Return the (x, y) coordinate for the center point of the cell that contains the specified text.  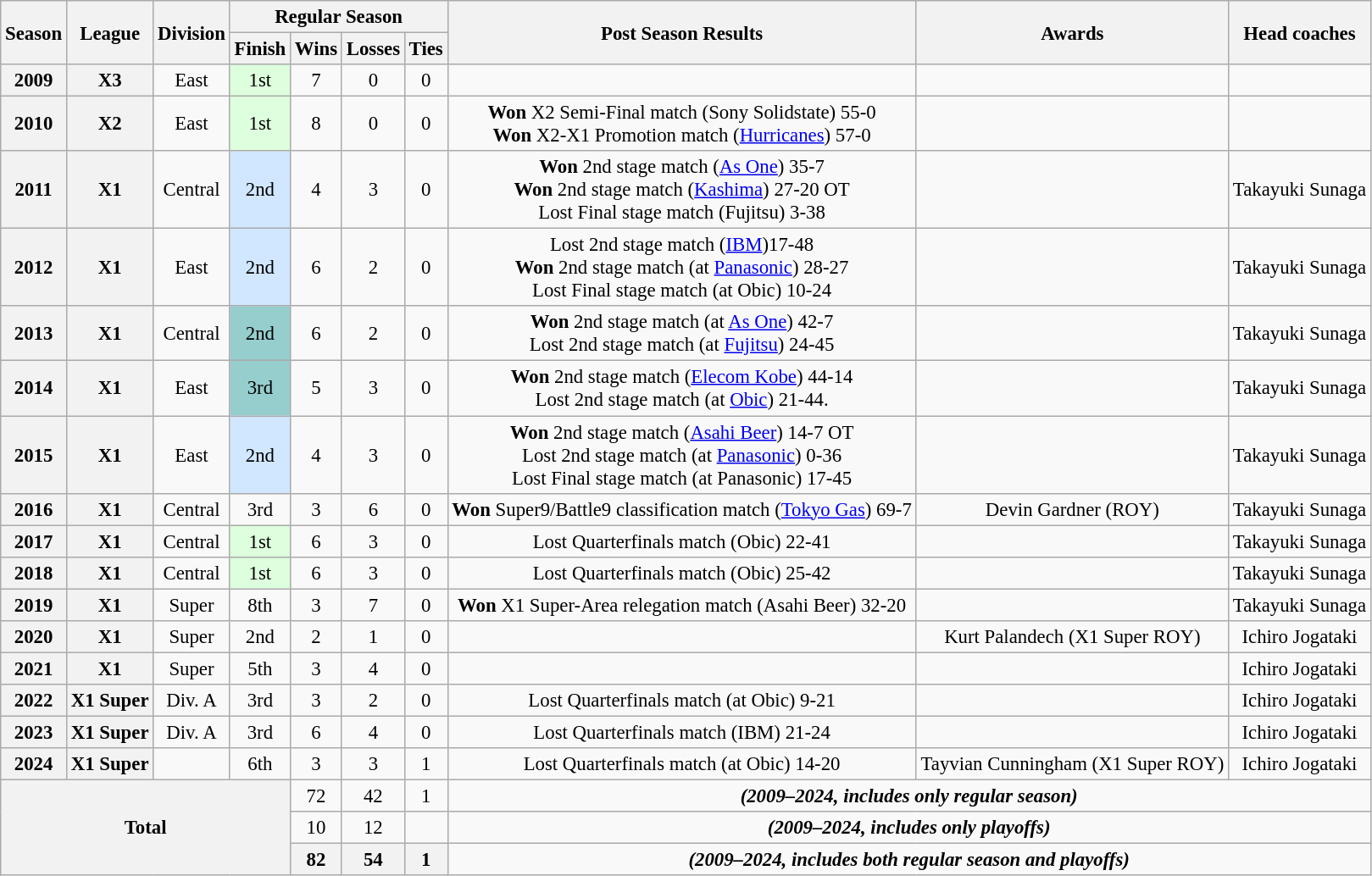
Won 2nd stage match (Elecom Kobe) 44-14Lost 2nd stage match (at Obic) 21-44. (681, 388)
Tayvian Cunningham (X1 Super ROY) (1072, 764)
Lost Quarterfinals match (at Obic) 9-21 (681, 701)
2017 (34, 541)
X3 (109, 80)
Season (34, 32)
2010 (34, 124)
2023 (34, 732)
Devin Gardner (ROY) (1072, 509)
Won 2nd stage match (Asahi Beer) 14-7 OTLost 2nd stage match (at Panasonic) 0-36Lost Final stage match (at Panasonic) 17-45 (681, 455)
2018 (34, 573)
(2009–2024, includes both regular season and playoffs) (908, 860)
Regular Season (339, 17)
2009 (34, 80)
Division (192, 32)
2024 (34, 764)
Won X2 Semi-Final match (Sony Solidstate) 55-0Won X2-X1 Promotion match (Hurricanes) 57-0 (681, 124)
2014 (34, 388)
Lost Quarterfinals match (Obic) 22-41 (681, 541)
2012 (34, 268)
Won X1 Super-Area relegation match (Asahi Beer) 32-20 (681, 605)
Won 2nd stage match (at As One) 42-7Lost 2nd stage match (at Fujitsu) 24-45 (681, 334)
X2 (109, 124)
Lost Quarterfinals match (at Obic) 14-20 (681, 764)
League (109, 32)
Won 2nd stage match (As One) 35-7Won 2nd stage match (Kashima) 27-20 OTLost Final stage match (Fujitsu) 3-38 (681, 190)
2013 (34, 334)
Lost Quarterfinals match (Obic) 25-42 (681, 573)
Won Super9/Battle9 classification match (Tokyo Gas) 69-7 (681, 509)
Lost 2nd stage match (IBM)17-48Won 2nd stage match (at Panasonic) 28-27Lost Final stage match (at Obic) 10-24 (681, 268)
82 (317, 860)
Total (146, 829)
2011 (34, 190)
72 (317, 796)
Ties (425, 49)
12 (373, 828)
Awards (1072, 32)
2015 (34, 455)
Post Season Results (681, 32)
2021 (34, 668)
Finish (259, 49)
6th (259, 764)
5th (259, 668)
Lost Quarterfinals match (IBM) 21-24 (681, 732)
Kurt Palandech (X1 Super ROY) (1072, 637)
Losses (373, 49)
10 (317, 828)
2016 (34, 509)
8th (259, 605)
42 (373, 796)
8 (317, 124)
(2009–2024, includes only regular season) (908, 796)
54 (373, 860)
5 (317, 388)
(2009–2024, includes only playoffs) (908, 828)
2019 (34, 605)
2020 (34, 637)
Head coaches (1300, 32)
2022 (34, 701)
Wins (317, 49)
